For the text-containing cell, return its midpoint in (X, Y) coordinate format. 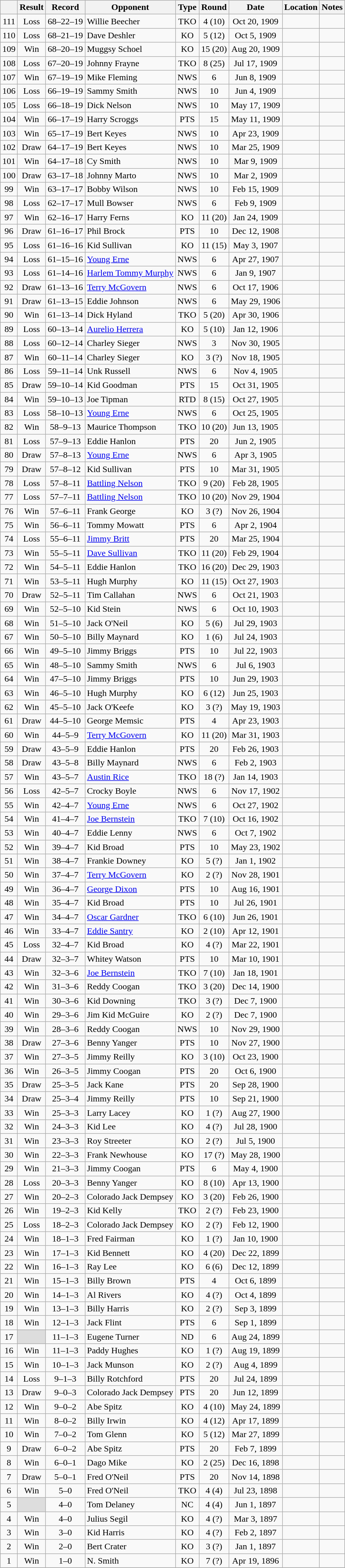
27 (9, 1197)
50–5–10 (65, 637)
Date (256, 7)
33 (9, 1113)
Feb 26, 1900 (256, 1197)
80 (9, 455)
Kid Goodman (130, 385)
16–1–3 (65, 1267)
15 (20) (214, 49)
37–4–7 (65, 875)
16 (20) (214, 567)
93 (9, 273)
11 (9, 1421)
26–3–5 (65, 1071)
Nov 4, 1905 (256, 371)
4 (20) (214, 1253)
6 (6) (214, 1267)
Apr 17, 1899 (256, 1421)
43 (9, 973)
N. Smith (130, 1561)
27–3–5 (65, 1057)
47–5–10 (65, 679)
Jan 9, 1907 (256, 273)
George Dixon (130, 889)
May 17, 1909 (256, 105)
41 (9, 1001)
Billy Irwin (130, 1421)
16 (9, 1351)
NC (187, 1504)
Nov 29, 1900 (256, 1029)
64–17–19 (65, 147)
Mar 3, 1897 (256, 1519)
57–7–11 (65, 497)
Apr 23, 1903 (256, 721)
Bert Crater (130, 1547)
61–13–14 (65, 315)
Oct 20, 1909 (256, 21)
35 (9, 1085)
7–0–2 (65, 1435)
Julius Segil (130, 1519)
Oct 23, 1900 (256, 1057)
65 (9, 665)
Jun 4, 1909 (256, 91)
Aug 16, 1901 (256, 889)
72 (9, 567)
Mar 2, 1909 (256, 175)
60–13–14 (65, 329)
Unk Russell (130, 371)
Feb 26, 1903 (256, 749)
9–1–3 (65, 1379)
43–5–9 (65, 749)
Jack Flint (130, 1323)
32–4–7 (65, 945)
46 (9, 931)
Sep 21, 1900 (256, 1099)
79 (9, 469)
Jan 1, 1902 (256, 861)
47 (9, 917)
44–5–10 (65, 721)
Feb 23, 1900 (256, 1211)
Phil Brock (130, 231)
61–13–15 (65, 301)
61 (9, 721)
57–8–13 (65, 455)
8 (25) (214, 63)
Jul 17, 1909 (256, 63)
Apr 27, 1907 (256, 259)
39 (9, 1029)
Nov 27, 1900 (256, 1043)
30–3–6 (65, 1001)
5 (6) (214, 623)
Larry Lacey (130, 1113)
37 (9, 1057)
Dec 22, 1899 (256, 1253)
89 (9, 329)
Harry Ferns (130, 217)
20–2–3 (65, 1197)
31–3–6 (65, 987)
61–13–16 (65, 287)
Jul 29, 1903 (256, 623)
95 (9, 245)
60–12–14 (65, 343)
Feb 12, 1900 (256, 1225)
Joe Tipman (130, 399)
8 (15) (214, 399)
28 (9, 1183)
Feb 29, 1904 (256, 553)
Apr 19, 1896 (256, 1561)
Jun 29, 1903 (256, 679)
42–4–7 (65, 805)
106 (9, 91)
Dick Hyland (130, 315)
Dec 29, 1903 (256, 567)
Eddie Johnson (130, 301)
67–19–19 (65, 77)
Oct 7, 1902 (256, 833)
6–0–2 (65, 1449)
14 (9, 1379)
52–5–11 (65, 595)
21 (9, 1281)
14–1–3 (65, 1294)
9 (20) (214, 483)
5 (20) (214, 315)
Fred Fairman (130, 1239)
Jul 24, 1899 (256, 1379)
Billy Rotchford (130, 1379)
56–6–11 (65, 525)
61–16–16 (65, 245)
Round (214, 7)
Harlem Tommy Murphy (130, 273)
22 (9, 1267)
Oct 6, 1900 (256, 1071)
May 3, 1907 (256, 245)
Feb 2, 1903 (256, 763)
Nov 29, 1904 (256, 497)
54 (9, 819)
49 (9, 889)
May 19, 1903 (256, 707)
64–17–18 (65, 161)
52–5–10 (65, 609)
25–3–3 (65, 1113)
107 (9, 77)
87 (9, 357)
23 (9, 1253)
ND (187, 1337)
59–10–14 (65, 385)
Frank George (130, 511)
71 (9, 581)
62–17–17 (65, 203)
Dick Nelson (130, 105)
Jan 18, 1901 (256, 973)
81 (9, 441)
52 (9, 847)
53 (9, 833)
51 (9, 861)
12 (9, 1407)
Maurice Thompson (130, 427)
Kid Downing (130, 1001)
Johnny Marto (130, 175)
7 (9, 1476)
Tom Delaney (130, 1504)
43–5–8 (65, 763)
8 (9, 1462)
Jul 22, 1903 (256, 651)
9–0–2 (65, 1407)
Type (187, 7)
Oct 10, 1903 (256, 609)
Bobby Wilson (130, 189)
6 (10) (214, 917)
Oct 27, 1903 (256, 581)
Jul 24, 1903 (256, 637)
Oct 17, 1906 (256, 287)
105 (9, 105)
90 (9, 315)
98 (9, 203)
27–3–6 (65, 1043)
Feb 2, 1897 (256, 1533)
Al Rivers (130, 1294)
24–3–3 (65, 1127)
Kid Kelly (130, 1211)
Nov 30, 1905 (256, 343)
George Memsic (130, 721)
15–1–3 (65, 1281)
56 (9, 791)
Jun 2, 1905 (256, 441)
Mar 10, 1901 (256, 959)
Austin Rice (130, 777)
97 (9, 217)
Oct 6, 1899 (256, 1281)
36 (9, 1071)
66–17–19 (65, 119)
Jimmy Britt (130, 539)
Feb 28, 1905 (256, 483)
1–0 (65, 1561)
Jan 24, 1909 (256, 217)
3–0 (65, 1533)
3 (10) (214, 1057)
Oscar Gardner (130, 917)
Mar 22, 1901 (256, 945)
Jun 26, 1901 (256, 917)
4 (12) (214, 1421)
19 (9, 1309)
Dave Sullivan (130, 553)
Aug 24, 1899 (256, 1337)
Apr 23, 1909 (256, 133)
Dec 16, 1898 (256, 1462)
5 (10) (214, 329)
68 (9, 623)
Oct 16, 1902 (256, 819)
Apr 3, 1905 (256, 455)
Nov 17, 1902 (256, 791)
61–15–16 (65, 259)
8 (10) (214, 1183)
Mull Bowser (130, 203)
20–3–3 (65, 1183)
21–3–3 (65, 1169)
29–3–6 (65, 1015)
12–1–3 (65, 1323)
92 (9, 287)
57–6–11 (65, 511)
Oct 4, 1899 (256, 1294)
Nov 14, 1898 (256, 1476)
Oct 27, 1905 (256, 399)
44 (9, 959)
32 (9, 1127)
Billy Brown (130, 1281)
7 (?) (214, 1561)
6 (12) (214, 693)
60–11–14 (65, 357)
110 (9, 35)
8–0–2 (65, 1421)
44–5–9 (65, 735)
35–4–7 (65, 903)
102 (9, 147)
Tom Glenn (130, 1435)
Mar 27, 1899 (256, 1435)
Kid Lee (130, 1127)
78 (9, 483)
Jun 8, 1909 (256, 77)
54–5–11 (65, 567)
5–0–1 (65, 1476)
Result (32, 7)
64 (9, 679)
Paddy Hughes (130, 1351)
57 (9, 777)
85 (9, 385)
100 (9, 175)
Feb 7, 1899 (256, 1449)
33–4–7 (65, 931)
Feb 15, 1909 (256, 189)
Dago Mike (130, 1462)
Jan 1, 1897 (256, 1547)
Nov 18, 1905 (256, 357)
69 (9, 609)
Jun 13, 1905 (256, 427)
29 (9, 1169)
31 (9, 1141)
Johnny Frayne (130, 63)
99 (9, 189)
Jul 28, 1900 (256, 1127)
45 (9, 945)
May 24, 1899 (256, 1407)
58–9–13 (65, 427)
17–1–3 (65, 1253)
23–3–3 (65, 1141)
Jan 14, 1903 (256, 777)
Muggsy Schoel (130, 49)
42–5–7 (65, 791)
111 (9, 21)
62–16–17 (65, 217)
Dec 12, 1908 (256, 231)
Kid Harris (130, 1533)
17 (9, 1337)
48–5–10 (65, 665)
6–0–1 (65, 1462)
Sep 3, 1899 (256, 1309)
Oct 25, 1905 (256, 413)
108 (9, 63)
65–17–19 (65, 133)
Opponent (130, 7)
Frank Newhouse (130, 1155)
86 (9, 371)
34–4–7 (65, 917)
57–8–11 (65, 483)
40–4–7 (65, 833)
Jack Kane (130, 1085)
25 (9, 1225)
94 (9, 259)
40 (9, 1015)
Ray Lee (130, 1267)
Feb 9, 1909 (256, 203)
Eddie Lenny (130, 833)
Sep 28, 1900 (256, 1085)
Sep 1, 1899 (256, 1323)
18 (?) (214, 777)
73 (9, 553)
Aug 19, 1899 (256, 1351)
55–6–11 (65, 539)
43–5–7 (65, 777)
55–5–11 (65, 553)
Jun 12, 1899 (256, 1393)
48 (9, 903)
9–0–3 (65, 1393)
68–20–19 (65, 49)
Nov 26, 1904 (256, 511)
26 (9, 1211)
Mar 31, 1903 (256, 735)
63 (9, 693)
Kid Bennett (130, 1253)
Mar 25, 1904 (256, 539)
67 (9, 637)
18–2–3 (65, 1225)
Mar 9, 1909 (256, 161)
Tim Callahan (130, 595)
59 (9, 749)
Apr 2, 1904 (256, 525)
Dec 12, 1899 (256, 1267)
84 (9, 399)
62 (9, 707)
42 (9, 987)
May 23, 1902 (256, 847)
Jun 25, 1903 (256, 693)
67–20–19 (65, 63)
2 (10) (214, 931)
Tommy Mowatt (130, 525)
Aurelio Herrera (130, 329)
91 (9, 301)
83 (9, 413)
1 (9, 1561)
Crocky Boyle (130, 791)
RTD (187, 399)
Cy Smith (130, 161)
Oct 31, 1905 (256, 385)
38 (9, 1043)
25–3–4 (65, 1099)
68–22–19 (65, 21)
32–3–7 (65, 959)
66–19–19 (65, 91)
109 (9, 49)
39–4–7 (65, 847)
45–5–10 (65, 707)
Jul 26, 1901 (256, 903)
5 (9, 1504)
2 (9, 1547)
Jul 6, 1903 (256, 665)
50 (9, 875)
Eddie Santry (130, 931)
30 (9, 1155)
Oct 27, 1902 (256, 805)
Frankie Downey (130, 861)
75 (9, 525)
13 (9, 1393)
59–11–14 (65, 371)
5–0 (65, 1490)
58–10–13 (65, 413)
46–5–10 (65, 693)
17 (?) (214, 1155)
63–17–18 (65, 175)
13–1–3 (65, 1309)
49–5–10 (65, 651)
Roy Streeter (130, 1141)
88 (9, 343)
36–4–7 (65, 889)
38–4–7 (65, 861)
2–0 (65, 1547)
58 (9, 763)
101 (9, 161)
77 (9, 497)
Jack Munson (130, 1365)
2 (25) (214, 1462)
Eugene Turner (130, 1337)
51–5–10 (65, 623)
66 (9, 651)
Aug 4, 1899 (256, 1365)
Harry Scroggs (130, 119)
34 (9, 1099)
68–21–19 (65, 35)
Jim Kid McGuire (130, 1015)
Mar 25, 1909 (256, 147)
28–3–6 (65, 1029)
Willie Beecher (130, 21)
60 (9, 735)
May 4, 1900 (256, 1169)
Jan 10, 1900 (256, 1239)
10–1–3 (65, 1365)
Oct 5, 1909 (256, 35)
41–4–7 (65, 819)
Dec 14, 1900 (256, 987)
96 (9, 231)
61–14–16 (65, 273)
Mike Fleming (130, 77)
Jan 12, 1906 (256, 329)
Whitey Watson (130, 959)
55 (9, 805)
9 (9, 1449)
74 (9, 539)
Nov 28, 1901 (256, 875)
32–3–6 (65, 973)
66–18–19 (65, 105)
May 29, 1906 (256, 301)
Dave Deshler (130, 35)
Jack O'Neil (130, 623)
82 (9, 427)
Jun 1, 1897 (256, 1504)
24 (9, 1239)
Jul 5, 1900 (256, 1141)
76 (9, 511)
25–3–5 (65, 1085)
61–16–17 (65, 231)
Kid Stein (130, 609)
Record (65, 7)
22–3–3 (65, 1155)
May 28, 1900 (256, 1155)
Aug 20, 1909 (256, 49)
1 (6) (214, 637)
Notes (332, 7)
Billy Harris (130, 1309)
63–17–17 (65, 189)
19–2–3 (65, 1211)
18–1–3 (65, 1239)
Aug 27, 1900 (256, 1113)
70 (9, 595)
Mar 31, 1905 (256, 469)
59–10–13 (65, 399)
Oct 21, 1903 (256, 595)
57–9–13 (65, 441)
53–5–11 (65, 581)
103 (9, 133)
Jul 23, 1898 (256, 1490)
5 (?) (214, 861)
May 11, 1909 (256, 119)
Apr 30, 1906 (256, 315)
57–8–12 (65, 469)
104 (9, 119)
Location (301, 7)
Apr 12, 1901 (256, 931)
18 (9, 1323)
Apr 13, 1900 (256, 1183)
Jack O'Keefe (130, 707)
